From the cell containing the given text, extract its center point as (x, y) coordinate. 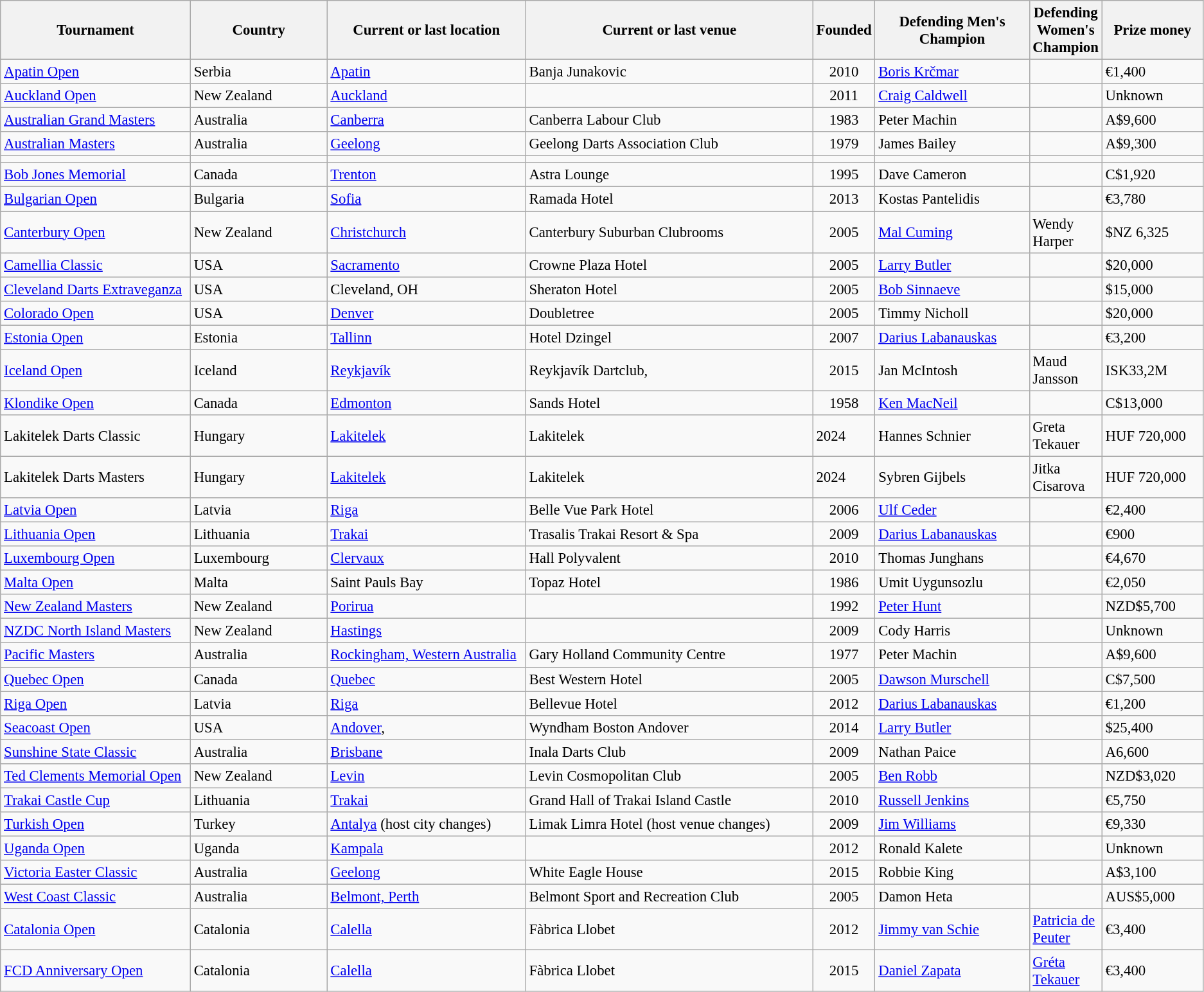
Crowne Plaza Hotel (669, 265)
Levin Cosmopolitan Club (669, 776)
Dawson Murschell (952, 679)
Greta Tekauer (1065, 436)
Turkish Open (96, 824)
Iceland (258, 370)
$15,000 (1153, 289)
Ramada Hotel (669, 199)
Umit Uygunsozlu (952, 583)
Estonia Open (96, 337)
2006 (844, 510)
Luxembourg Open (96, 558)
1995 (844, 175)
Grand Hall of Trakai Island Castle (669, 800)
Colorado Open (96, 313)
White Eagle House (669, 872)
Tournament (96, 30)
Porirua (427, 607)
Damon Heta (952, 897)
A$9,300 (1153, 144)
Camellia Classic (96, 265)
Sunshine State Classic (96, 752)
Pacific Masters (96, 655)
C$7,500 (1153, 679)
Cody Harris (952, 631)
Gréta Tekauer (1065, 971)
2013 (844, 199)
Hotel Dzingel (669, 337)
€3,200 (1153, 337)
Hannes Schnier (952, 436)
Defending Women's Champion (1065, 30)
Maud Jansson (1065, 370)
1983 (844, 120)
Belle Vue Park Hotel (669, 510)
Canterbury Suburban Clubrooms (669, 233)
Cleveland Darts Extraveganza (96, 289)
New Zealand Masters (96, 607)
€1,200 (1153, 704)
Boris Krčmar (952, 72)
Sybren Gijbels (952, 477)
Bulgarian Open (96, 199)
Jan McIntosh (952, 370)
$NZ 6,325 (1153, 233)
Doubletree (669, 313)
Patricia de Peuter (1065, 929)
Astra Lounge (669, 175)
Sofia (427, 199)
Hall Polyvalent (669, 558)
Belmont, Perth (427, 897)
Defending Men's Champion (952, 30)
1958 (844, 403)
Daniel Zapata (952, 971)
Craig Caldwell (952, 96)
Limak Limra Hotel (host venue changes) (669, 824)
1979 (844, 144)
2011 (844, 96)
Timmy Nicholl (952, 313)
Andover, (427, 727)
Quebec Open (96, 679)
A$3,100 (1153, 872)
Klondike Open (96, 403)
1977 (844, 655)
€3,780 (1153, 199)
Country (258, 30)
Jimmy van Schie (952, 929)
Turkey (258, 824)
2014 (844, 727)
Estonia (258, 337)
€900 (1153, 535)
Latvia Open (96, 510)
Riga Open (96, 704)
Bob Sinnaeve (952, 289)
1992 (844, 607)
1986 (844, 583)
Apatin Open (96, 72)
Peter Hunt (952, 607)
Apatin (427, 72)
Mal Cuming (952, 233)
Kostas Pantelidis (952, 199)
Bob Jones Memorial (96, 175)
James Bailey (952, 144)
Gary Holland Community Centre (669, 655)
Prize money (1153, 30)
Trakai Castle Cup (96, 800)
Bellevue Hotel (669, 704)
Quebec (427, 679)
Jitka Cisarova (1065, 477)
Iceland Open (96, 370)
€5,750 (1153, 800)
Christchurch (427, 233)
Rockingham, Western Australia (427, 655)
Reykjavík (427, 370)
Kampala (427, 848)
NZD$3,020 (1153, 776)
Catalonia Open (96, 929)
Nathan Paice (952, 752)
Luxembourg (258, 558)
Banja Junakovic (669, 72)
Denver (427, 313)
$25,400 (1153, 727)
ISK33,2M (1153, 370)
Ken MacNeil (952, 403)
Sheraton Hotel (669, 289)
Edmonton (427, 403)
Best Western Hotel (669, 679)
Bulgaria (258, 199)
Antalya (host city changes) (427, 824)
Sacramento (427, 265)
Saint Pauls Bay (427, 583)
Current or last location (427, 30)
Robbie King (952, 872)
Uganda Open (96, 848)
2007 (844, 337)
Jim Williams (952, 824)
Serbia (258, 72)
Current or last venue (669, 30)
Ben Robb (952, 776)
Canterbury Open (96, 233)
Inala Darts Club (669, 752)
Seacoast Open (96, 727)
€2,050 (1153, 583)
€2,400 (1153, 510)
Ted Clements Memorial Open (96, 776)
Ulf Ceder (952, 510)
Russell Jenkins (952, 800)
Thomas Junghans (952, 558)
Geelong Darts Association Club (669, 144)
Lakitelek Darts Masters (96, 477)
Sands Hotel (669, 403)
Malta Open (96, 583)
C$13,000 (1153, 403)
Reykjavík Dartclub, (669, 370)
Victoria Easter Classic (96, 872)
€9,330 (1153, 824)
€4,670 (1153, 558)
Canberra (427, 120)
Dave Cameron (952, 175)
Uganda (258, 848)
Auckland (427, 96)
Lakitelek Darts Classic (96, 436)
Cleveland, OH (427, 289)
A6,600 (1153, 752)
Hastings (427, 631)
AUS$5,000 (1153, 897)
Wyndham Boston Andover (669, 727)
Topaz Hotel (669, 583)
Auckland Open (96, 96)
FCD Anniversary Open (96, 971)
Brisbane (427, 752)
West Coast Classic (96, 897)
Ronald Kalete (952, 848)
Canberra Labour Club (669, 120)
Tallinn (427, 337)
Founded (844, 30)
Trasalis Trakai Resort & Spa (669, 535)
Wendy Harper (1065, 233)
Belmont Sport and Recreation Club (669, 897)
Clervaux (427, 558)
Lithuania Open (96, 535)
Malta (258, 583)
NZD$5,700 (1153, 607)
NZDC North Island Masters (96, 631)
Trenton (427, 175)
Australian Grand Masters (96, 120)
Levin (427, 776)
€1,400 (1153, 72)
Australian Masters (96, 144)
C$1,920 (1153, 175)
